For the text-containing cell, return its midpoint in [x, y] coordinate format. 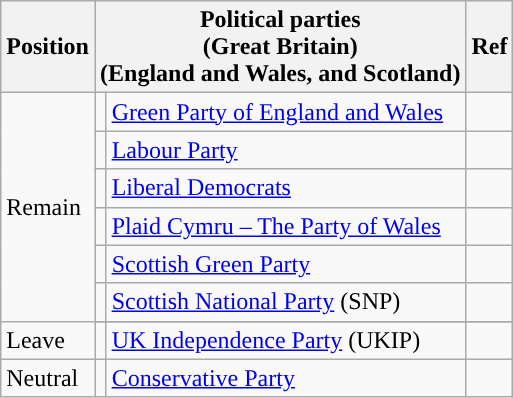
Green Party of England and Wales [286, 112]
Plaid Cymru – The Party of Wales [286, 226]
Conservative Party [286, 378]
UK Independence Party (UKIP) [286, 340]
Ref [490, 47]
Labour Party [286, 150]
Scottish Green Party [286, 264]
Remain [48, 207]
Scottish National Party (SNP) [286, 302]
Leave [48, 340]
Position [48, 47]
Liberal Democrats [286, 188]
Neutral [48, 378]
Political parties(Great Britain)(England and Wales, and Scotland) [280, 47]
